Determine the (x, y) coordinate at the center of the cell enclosing the given text.  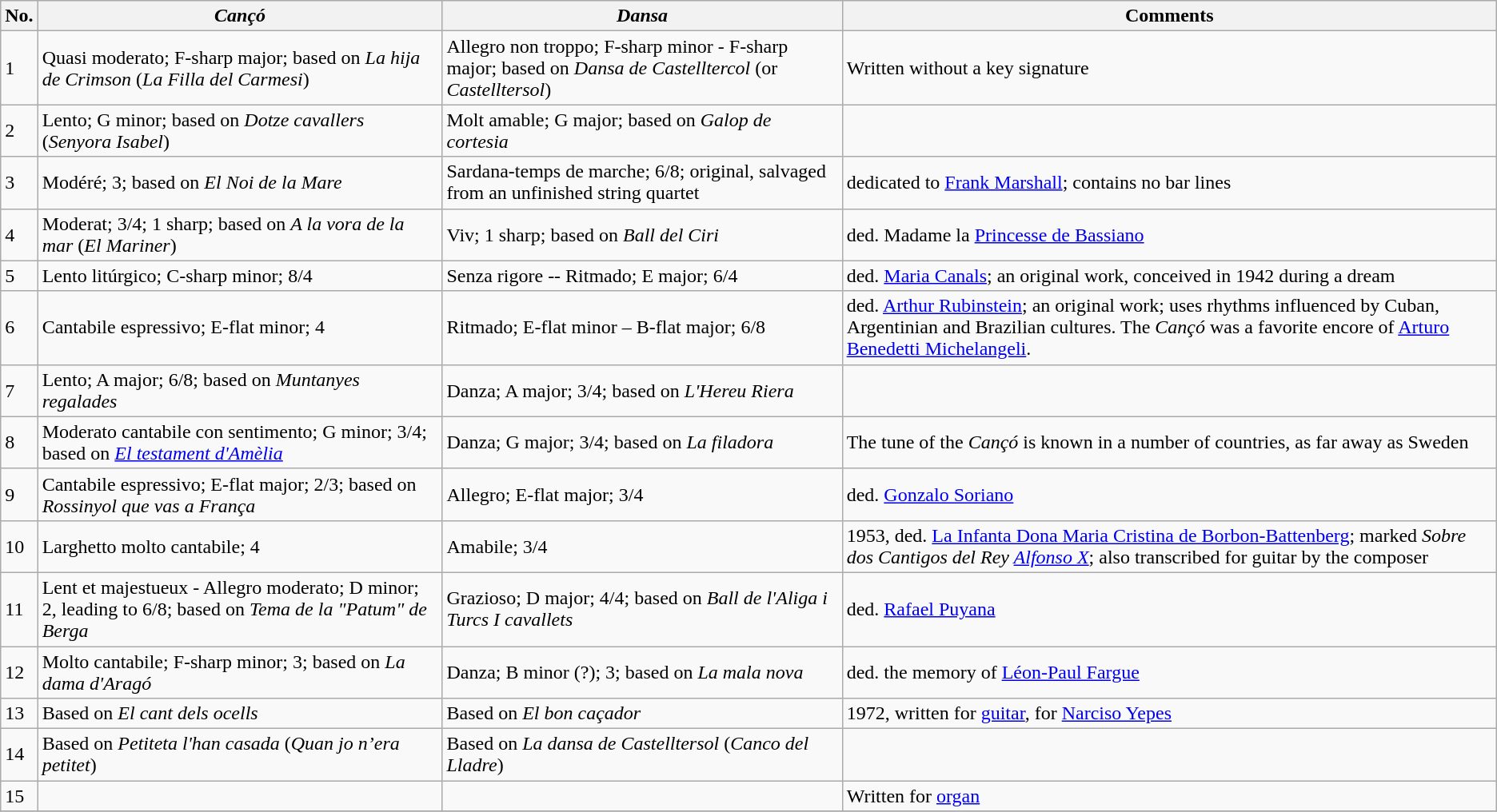
Danza; B minor (?); 3; based on La mala nova (642, 671)
ded. the memory of Léon-Paul Fargue (1169, 671)
2 (19, 131)
Danza; A major; 3/4; based on L'Hereu Riera (642, 390)
Senza rigore -- Ritmado; E major; 6/4 (642, 276)
Moderato cantabile con sentimento; G minor; 3/4; based on El testament d'Amèlia (240, 443)
dedicated to Frank Marshall; contains no bar lines (1169, 182)
Cançó (240, 16)
Moderat; 3/4; 1 sharp; based on A la vora de la mar (El Mariner) (240, 235)
Allegro; E-flat major; 3/4 (642, 494)
8 (19, 443)
Lento; A major; 6/8; based on Muntanyes regalades (240, 390)
Allegro non troppo; F-sharp minor - F-sharp major; based on Dansa de Castelltercol (or Castelltersol) (642, 68)
ded. Madame la Princesse de Bassiano (1169, 235)
No. (19, 16)
1972, written for guitar, for Narciso Yepes (1169, 714)
Based on Petiteta l'han casada (Quan jo n’era petitet) (240, 754)
Lent et majestueux - Allegro moderato; D minor; 2, leading to 6/8; based on Tema de la "Patum" de Berga (240, 609)
Molt amable; G major; based on Galop de cortesia (642, 131)
1 (19, 68)
13 (19, 714)
Larghetto molto cantabile; 4 (240, 547)
11 (19, 609)
Ritmado; E-flat minor – B-flat major; 6/8 (642, 328)
15 (19, 796)
The tune of the Cançó is known in a number of countries, as far away as Sweden (1169, 443)
5 (19, 276)
Sardana-temps de marche; 6/8; original, salvaged from an unfinished string quartet (642, 182)
Cantabile espressivo; E-flat major; 2/3; based on Rossinyol que vas a França (240, 494)
4 (19, 235)
ded. Maria Canals; an original work, conceived in 1942 during a dream (1169, 276)
Lento litúrgico; C-sharp minor; 8/4 (240, 276)
Modéré; 3; based on El Noi de la Mare (240, 182)
Lento; G minor; based on Dotze cavallers (Senyora Isabel) (240, 131)
Written without a key signature (1169, 68)
Based on El bon caçador (642, 714)
6 (19, 328)
Molto cantabile; F-sharp minor; 3; based on La dama d'Aragó (240, 671)
9 (19, 494)
ded. Rafael Puyana (1169, 609)
ded. Gonzalo Soriano (1169, 494)
Quasi moderato; F-sharp major; based on La hija de Crimson (La Filla del Carmesi) (240, 68)
Danza; G major; 3/4; based on La filadora (642, 443)
Grazioso; D major; 4/4; based on Ball de l'Aliga i Turcs I cavallets (642, 609)
Written for organ (1169, 796)
Viv; 1 sharp; based on Ball del Ciri (642, 235)
Based on La dansa de Castelltersol (Canco del Lladre) (642, 754)
Dansa (642, 16)
Based on El cant dels ocells (240, 714)
12 (19, 671)
7 (19, 390)
3 (19, 182)
14 (19, 754)
10 (19, 547)
Amabile; 3/4 (642, 547)
Cantabile espressivo; E-flat minor; 4 (240, 328)
Comments (1169, 16)
